Identify which cell holds the provided text, then report its (X, Y) central coordinate. 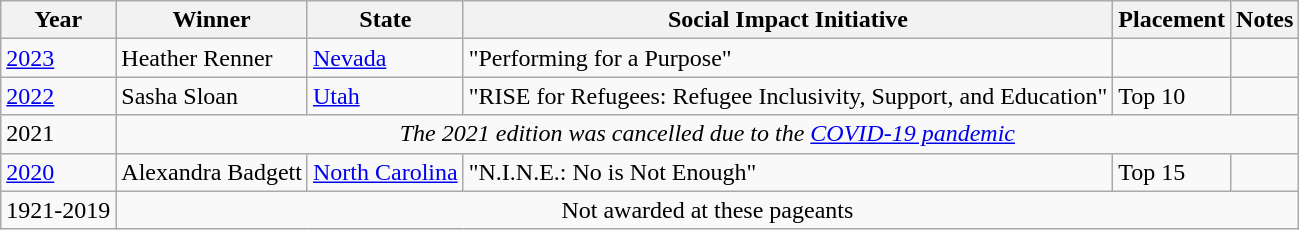
Heather Renner (212, 58)
"RISE for Refugees: Refugee Inclusivity, Support, and Education" (788, 96)
Alexandra Badgett (212, 172)
Top 10 (1172, 96)
2020 (58, 172)
1921-2019 (58, 210)
Utah (385, 96)
Sasha Sloan (212, 96)
Top 15 (1172, 172)
Year (58, 20)
Winner (212, 20)
The 2021 edition was cancelled due to the COVID-19 pandemic (708, 134)
"Performing for a Purpose" (788, 58)
Notes (1264, 20)
2023 (58, 58)
North Carolina (385, 172)
Not awarded at these pageants (708, 210)
Placement (1172, 20)
Nevada (385, 58)
2021 (58, 134)
2022 (58, 96)
Social Impact Initiative (788, 20)
State (385, 20)
"N.I.N.E.: No is Not Enough" (788, 172)
